Output the (X, Y) coordinate of the center of the cell containing the given text.  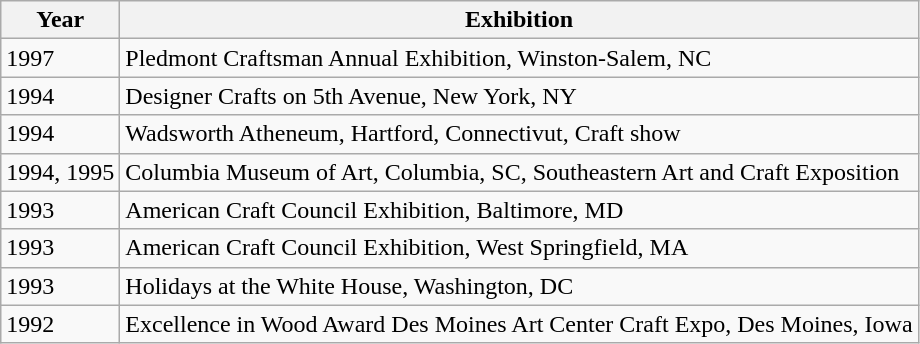
Year (60, 20)
American Craft Council Exhibition, Baltimore, MD (519, 210)
American Craft Council Exhibition, West Springfield, MA (519, 248)
1992 (60, 324)
1997 (60, 58)
1994, 1995 (60, 172)
Holidays at the White House, Washington, DC (519, 286)
Columbia Museum of Art, Columbia, SC, Southeastern Art and Craft Exposition (519, 172)
Wadsworth Atheneum, Hartford, Connectivut, Craft show (519, 134)
Exhibition (519, 20)
Excellence in Wood Award Des Moines Art Center Craft Expo, Des Moines, Iowa (519, 324)
Designer Crafts on 5th Avenue, New York, NY (519, 96)
Pledmont Craftsman Annual Exhibition, Winston-Salem, NC (519, 58)
